Pinpoint the cell where the given text exists, returning its [X, Y] midpoint coordinate. 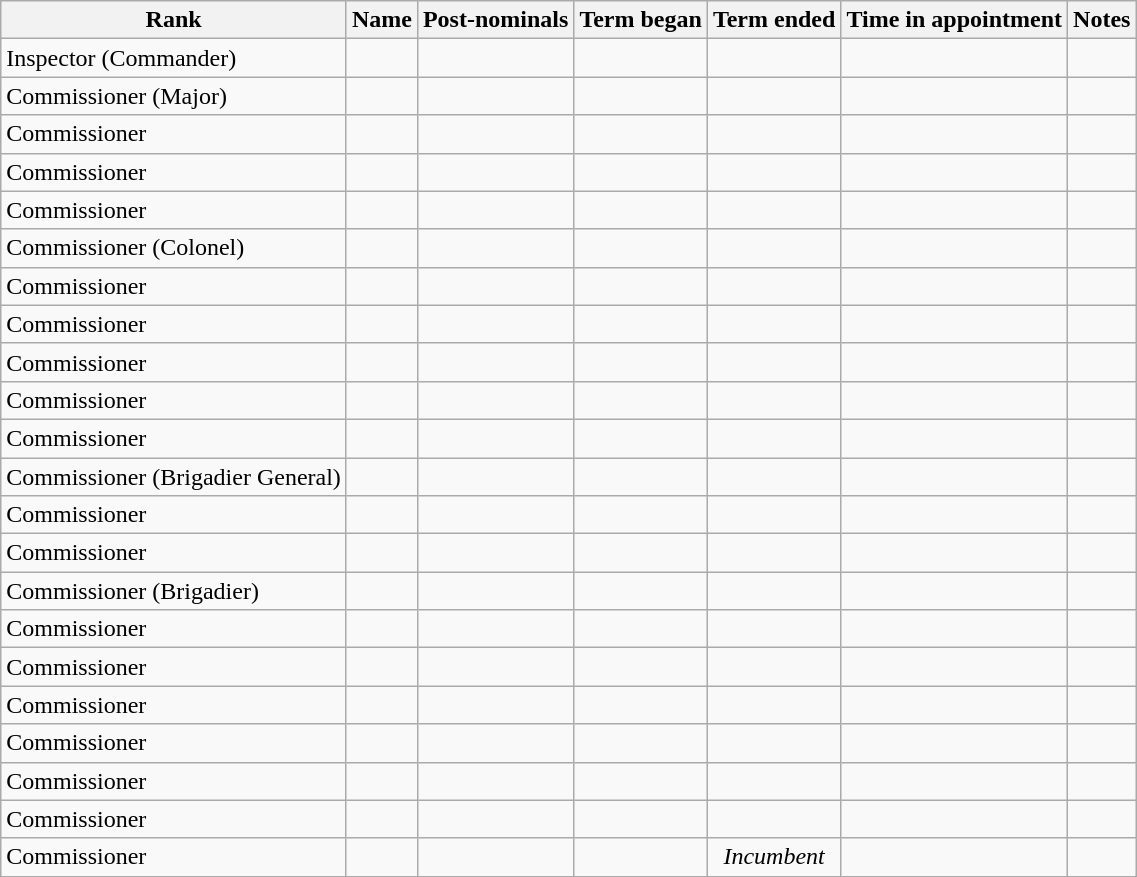
Commissioner (Brigadier) [174, 591]
Time in appointment [954, 20]
Commissioner (Colonel) [174, 248]
Commissioner (Major) [174, 96]
Commissioner (Brigadier General) [174, 477]
Inspector (Commander) [174, 58]
Rank [174, 20]
Term began [641, 20]
Incumbent [774, 857]
Name [382, 20]
Term ended [774, 20]
Post-nominals [495, 20]
Notes [1102, 20]
